Locate the cell with the specified text and output its (X, Y) center coordinate. 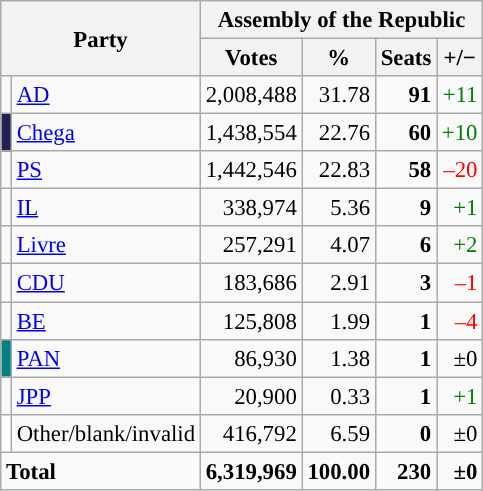
9 (406, 208)
60 (406, 133)
2,008,488 (251, 95)
Livre (106, 245)
338,974 (251, 208)
–4 (460, 321)
+10 (460, 133)
86,930 (251, 358)
6 (406, 245)
% (338, 58)
1.38 (338, 358)
31.78 (338, 95)
416,792 (251, 433)
1.99 (338, 321)
Total (101, 471)
257,291 (251, 245)
1,442,546 (251, 170)
22.76 (338, 133)
Seats (406, 58)
+2 (460, 245)
+11 (460, 95)
Chega (106, 133)
BE (106, 321)
6.59 (338, 433)
+/− (460, 58)
–1 (460, 283)
IL (106, 208)
CDU (106, 283)
20,900 (251, 396)
0.33 (338, 396)
2.91 (338, 283)
4.07 (338, 245)
Other/blank/invalid (106, 433)
100.00 (338, 471)
Assembly of the Republic (341, 20)
6,319,969 (251, 471)
Party (101, 38)
AD (106, 95)
230 (406, 471)
91 (406, 95)
5.36 (338, 208)
58 (406, 170)
3 (406, 283)
PAN (106, 358)
22.83 (338, 170)
PS (106, 170)
0 (406, 433)
–20 (460, 170)
1,438,554 (251, 133)
JPP (106, 396)
125,808 (251, 321)
183,686 (251, 283)
Votes (251, 58)
